Search for the cell housing the specified text and yield its (X, Y) center coordinate. 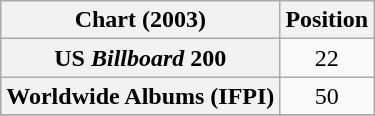
22 (327, 58)
Worldwide Albums (IFPI) (140, 96)
50 (327, 96)
US Billboard 200 (140, 58)
Position (327, 20)
Chart (2003) (140, 20)
